Find where the given text appears and provide that cell's center as [x, y] coordinate. 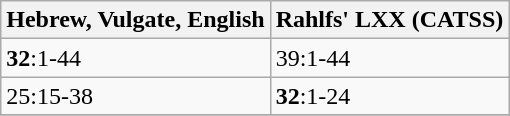
Rahlfs' LXX (CATSS) [390, 20]
Hebrew, Vulgate, English [136, 20]
39:1-44 [390, 58]
32:1-44 [136, 58]
32:1-24 [390, 96]
25:15-38 [136, 96]
